Determine the [X, Y] coordinate at the center of the cell enclosing the given text.  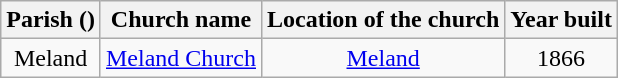
Year built [562, 20]
Church name [180, 20]
1866 [562, 58]
Parish () [51, 20]
Meland Church [180, 58]
Location of the church [384, 20]
